Provide the (x, y) coordinate of the cell's center where the given text is located.  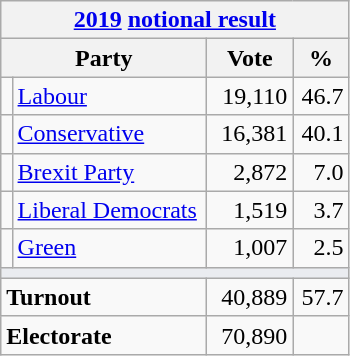
Brexit Party (110, 172)
70,890 (250, 335)
2,872 (250, 172)
Liberal Democrats (110, 210)
1,519 (250, 210)
57.7 (321, 297)
Green (110, 248)
Labour (110, 96)
2019 notional result (175, 20)
Electorate (104, 335)
Turnout (104, 297)
% (321, 58)
46.7 (321, 96)
7.0 (321, 172)
40.1 (321, 134)
1,007 (250, 248)
Vote (250, 58)
Conservative (110, 134)
40,889 (250, 297)
16,381 (250, 134)
Party (104, 58)
2.5 (321, 248)
19,110 (250, 96)
3.7 (321, 210)
